Scan for the cell matching the given text and deliver its [X, Y] coordinate at center. 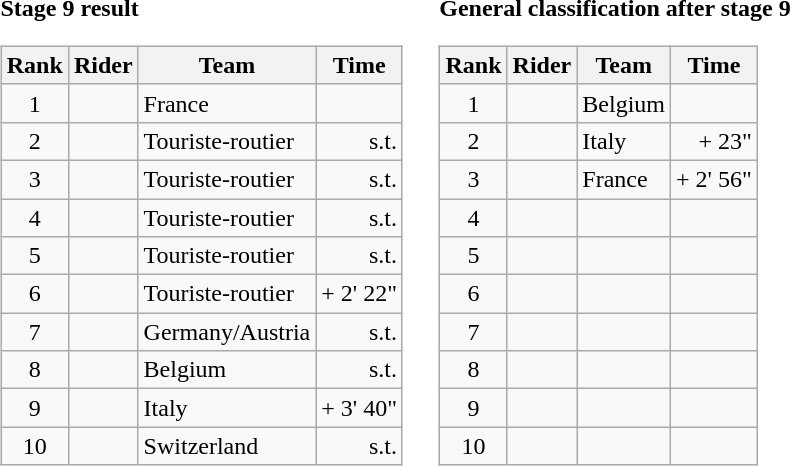
+ 2' 22" [360, 294]
Switzerland [227, 446]
+ 23" [714, 141]
+ 3' 40" [360, 408]
Germany/Austria [227, 332]
+ 2' 56" [714, 179]
